Provide the (X, Y) coordinate of the cell's center where the given text is located.  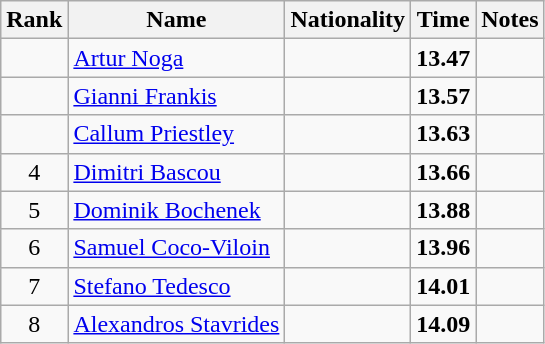
Name (176, 20)
Callum Priestley (176, 134)
5 (34, 210)
13.88 (444, 210)
Nationality (348, 20)
13.57 (444, 96)
14.01 (444, 286)
13.96 (444, 248)
Dominik Bochenek (176, 210)
8 (34, 324)
13.47 (444, 58)
6 (34, 248)
7 (34, 286)
Artur Noga (176, 58)
Dimitri Bascou (176, 172)
13.66 (444, 172)
Gianni Frankis (176, 96)
Rank (34, 20)
Time (444, 20)
13.63 (444, 134)
14.09 (444, 324)
Alexandros Stavrides (176, 324)
Stefano Tedesco (176, 286)
Samuel Coco-Viloin (176, 248)
4 (34, 172)
Notes (510, 20)
